For the text-containing cell, return its midpoint in (X, Y) coordinate format. 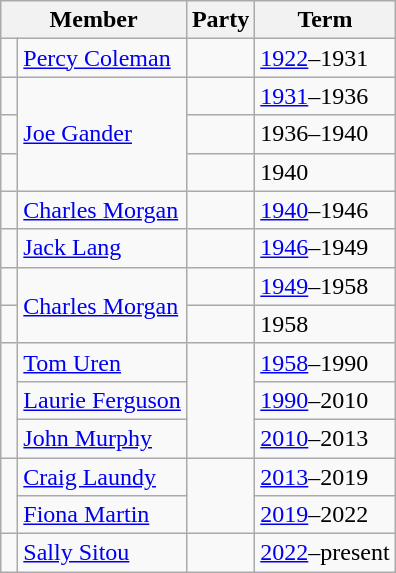
1922–1931 (325, 58)
Laurie Ferguson (102, 400)
2013–2019 (325, 477)
1958 (325, 324)
John Murphy (102, 438)
1990–2010 (325, 400)
1940–1946 (325, 210)
1949–1958 (325, 286)
1940 (325, 172)
2010–2013 (325, 438)
1931–1936 (325, 96)
Fiona Martin (102, 515)
Percy Coleman (102, 58)
1946–1949 (325, 248)
1936–1940 (325, 134)
Member (94, 20)
Craig Laundy (102, 477)
Jack Lang (102, 248)
2022–present (325, 553)
1958–1990 (325, 362)
Joe Gander (102, 134)
Tom Uren (102, 362)
Party (220, 20)
Term (325, 20)
Sally Sitou (102, 553)
2019–2022 (325, 515)
